Scan for the cell matching the given text and deliver its [X, Y] coordinate at center. 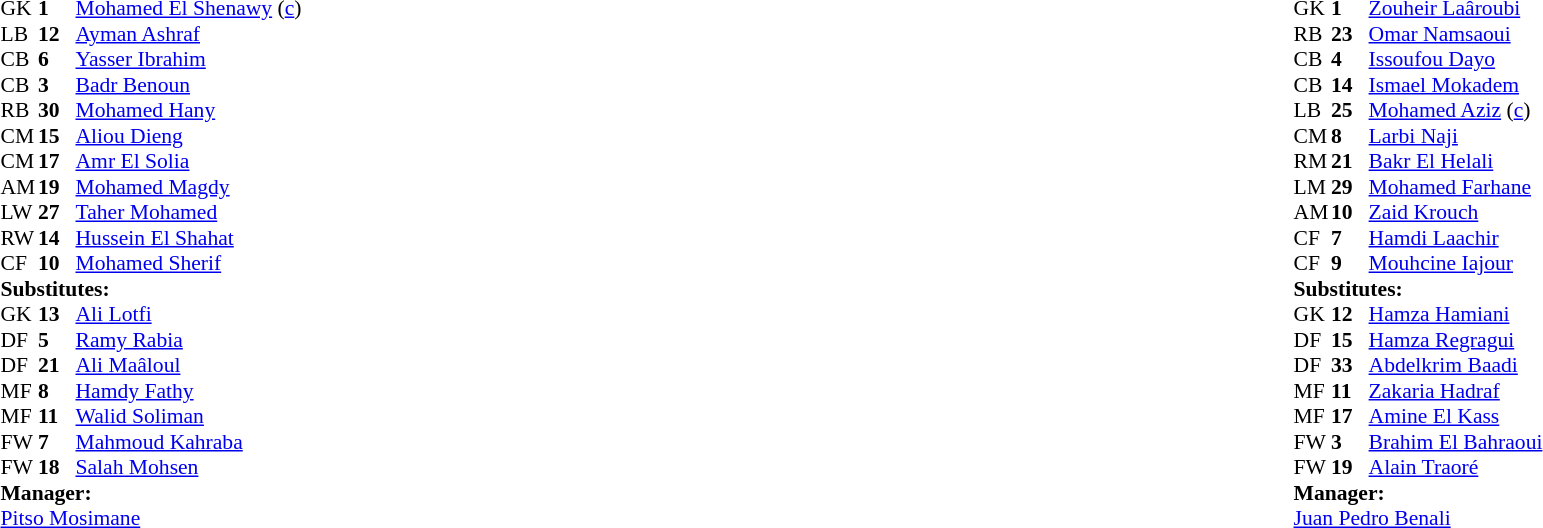
Mohamed Sherif [189, 263]
Ismael Mokadem [1456, 85]
Amr El Solia [189, 161]
Hussein El Shahat [189, 238]
Larbi Naji [1456, 136]
RM [1313, 161]
25 [1350, 111]
Alain Traoré [1456, 467]
33 [1350, 365]
Hamdi Laachir [1456, 238]
Hamza Hamiani [1456, 315]
9 [1350, 263]
Amine El Kass [1456, 417]
Bakr El Helali [1456, 161]
Mohamed Aziz (c) [1456, 111]
Ali Maâloul [189, 365]
Mohamed Farhane [1456, 187]
Taher Mohamed [189, 213]
Badr Benoun [189, 85]
30 [57, 111]
Mohamed Magdy [189, 187]
Zakaria Hadraf [1456, 391]
Salah Mohsen [189, 467]
27 [57, 213]
LM [1313, 187]
5 [57, 340]
23 [1350, 34]
RW [19, 238]
Ramy Rabia [189, 340]
Zaid Krouch [1456, 213]
13 [57, 315]
Hamdy Fathy [189, 391]
4 [1350, 59]
Hamza Regragui [1456, 340]
Issoufou Dayo [1456, 59]
18 [57, 467]
29 [1350, 187]
Ali Lotfi [189, 315]
Abdelkrim Baadi [1456, 365]
Mouhcine Iajour [1456, 263]
Walid Soliman [189, 417]
Yasser Ibrahim [189, 59]
Omar Namsaoui [1456, 34]
Ayman Ashraf [189, 34]
Mahmoud Kahraba [189, 442]
Mohamed Hany [189, 111]
Brahim El Bahraoui [1456, 442]
LW [19, 213]
6 [57, 59]
Aliou Dieng [189, 136]
